Find where the given text appears and provide that cell's center as (X, Y) coordinate. 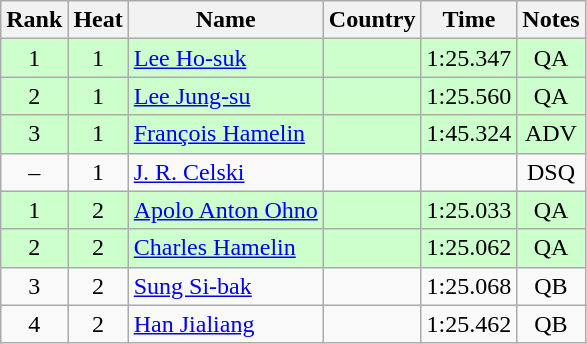
J. R. Celski (226, 172)
1:25.068 (469, 286)
Name (226, 20)
Rank (34, 20)
ADV (551, 134)
Country (372, 20)
Time (469, 20)
1:25.462 (469, 324)
François Hamelin (226, 134)
1:25.347 (469, 58)
Han Jialiang (226, 324)
Charles Hamelin (226, 248)
DSQ (551, 172)
Heat (98, 20)
1:45.324 (469, 134)
4 (34, 324)
1:25.062 (469, 248)
1:25.560 (469, 96)
Lee Ho-suk (226, 58)
Sung Si-bak (226, 286)
– (34, 172)
Notes (551, 20)
Lee Jung-su (226, 96)
1:25.033 (469, 210)
Apolo Anton Ohno (226, 210)
